Scan for the cell matching the given text and deliver its [X, Y] coordinate at center. 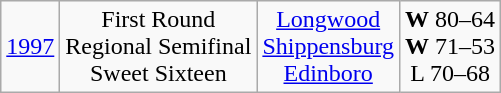
First RoundRegional SemifinalSweet Sixteen [158, 47]
W 80–64W 71–53L 70–68 [450, 47]
LongwoodShippensburgEdinboro [328, 47]
1997 [30, 47]
